Output the (x, y) coordinate of the center of the cell containing the given text.  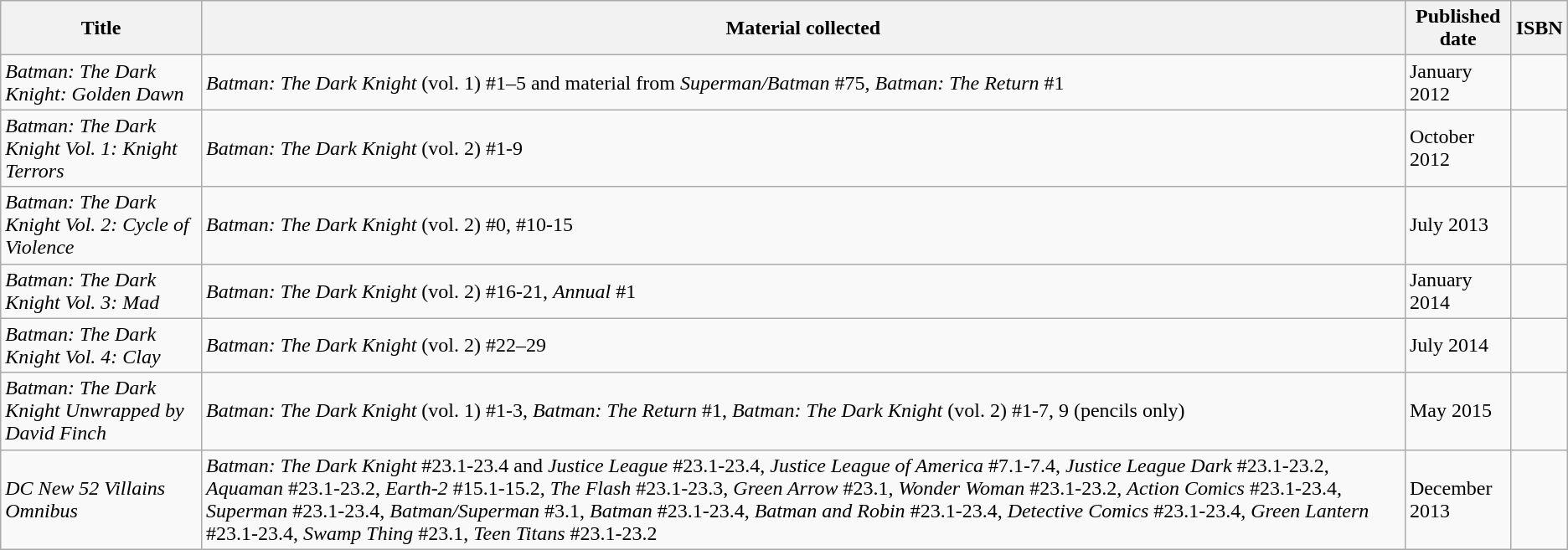
Title (101, 28)
DC New 52 Villains Omnibus (101, 499)
Batman: The Dark Knight (vol. 1) #1-3, Batman: The Return #1, Batman: The Dark Knight (vol. 2) #1-7, 9 (pencils only) (802, 411)
July 2013 (1457, 225)
Published date (1457, 28)
Batman: The Dark Knight Unwrapped by David Finch (101, 411)
May 2015 (1457, 411)
January 2014 (1457, 291)
Batman: The Dark Knight (vol. 2) #16-21, Annual #1 (802, 291)
January 2012 (1457, 82)
December 2013 (1457, 499)
Batman: The Dark Knight (vol. 2) #22–29 (802, 345)
Batman: The Dark Knight (vol. 1) #1–5 and material from Superman/Batman #75, Batman: The Return #1 (802, 82)
Batman: The Dark Knight (vol. 2) #0, #10-15 (802, 225)
ISBN (1540, 28)
Batman: The Dark Knight Vol. 4: Clay (101, 345)
October 2012 (1457, 148)
Batman: The Dark Knight Vol. 2: Cycle of Violence (101, 225)
July 2014 (1457, 345)
Batman: The Dark Knight Vol. 3: Mad (101, 291)
Batman: The Dark Knight (vol. 2) #1-9 (802, 148)
Batman: The Dark Knight Vol. 1: Knight Terrors (101, 148)
Material collected (802, 28)
Batman: The Dark Knight: Golden Dawn (101, 82)
